Determine the (X, Y) coordinate at the center of the cell enclosing the given text.  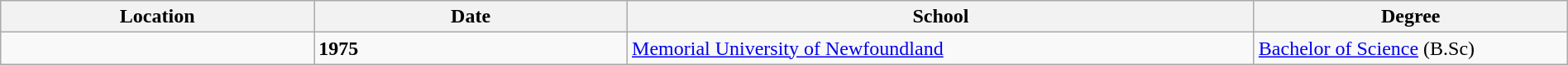
Bachelor of Science (B.Sc) (1411, 48)
1975 (471, 48)
Location (157, 17)
School (941, 17)
Date (471, 17)
Degree (1411, 17)
Memorial University of Newfoundland (941, 48)
